For the text-containing cell, return its midpoint in (X, Y) coordinate format. 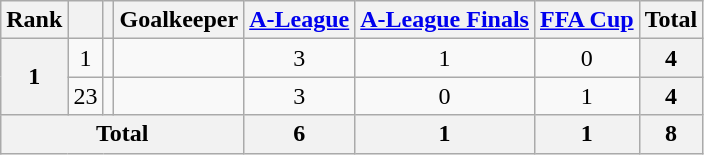
A-League Finals (445, 20)
Goalkeeper (179, 20)
6 (300, 134)
23 (86, 96)
8 (671, 134)
Rank (34, 20)
A-League (300, 20)
FFA Cup (586, 20)
